Pinpoint the cell where the given text exists, returning its (X, Y) midpoint coordinate. 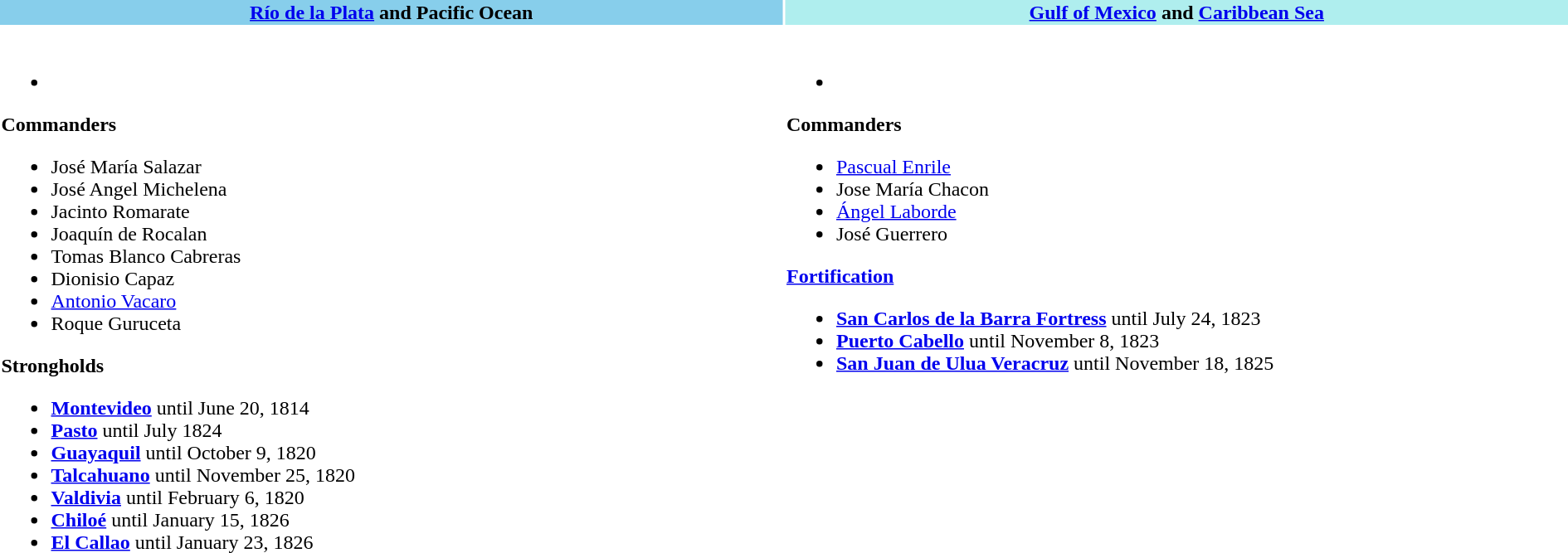
Río de la Plata and Pacific Ocean (392, 12)
Gulf of Mexico and Caribbean Sea (1176, 12)
